Search for the cell housing the specified text and yield its (X, Y) center coordinate. 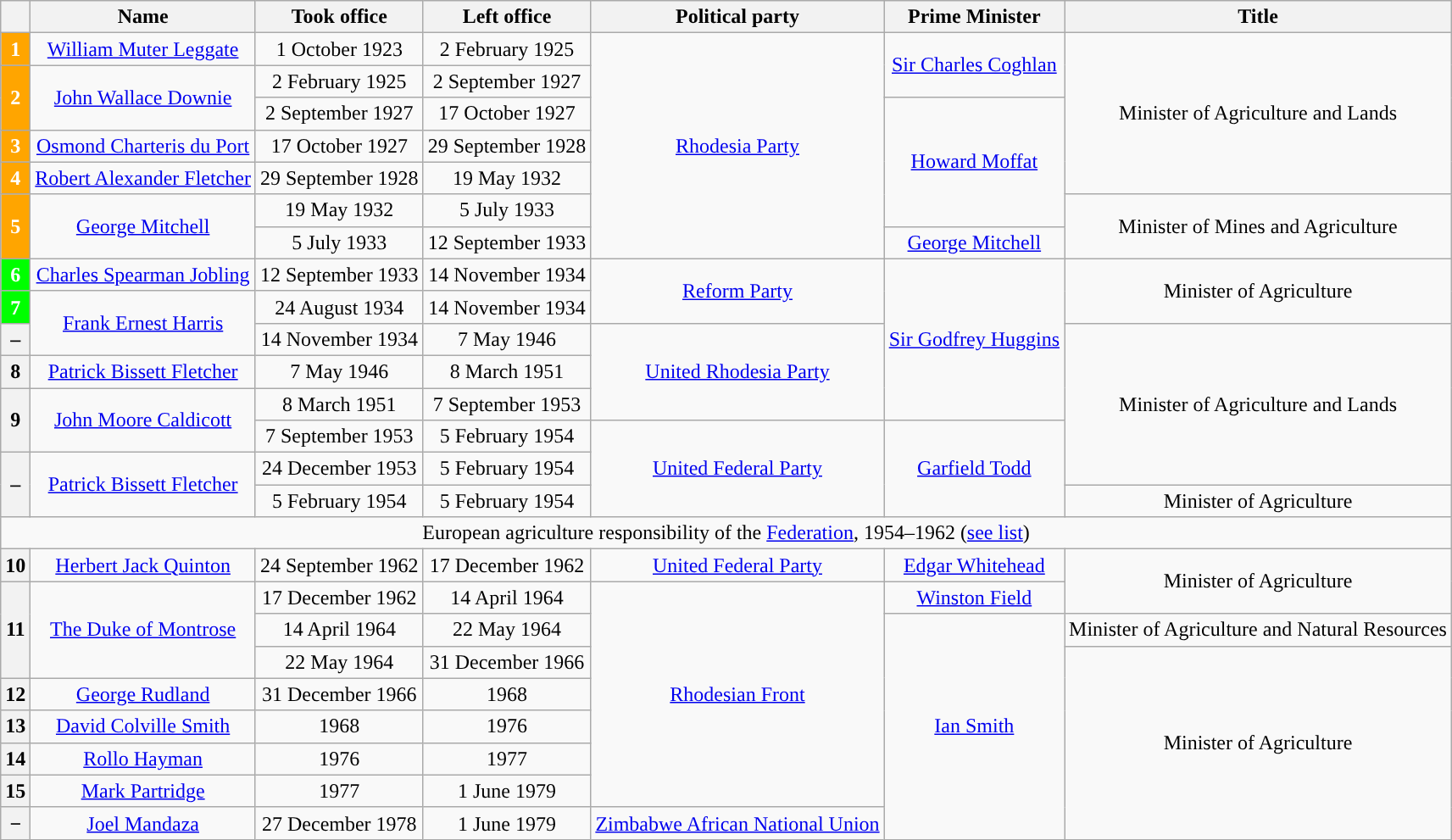
Osmond Charteris du Port (143, 146)
Sir Godfrey Huggins (974, 339)
Edgar Whitehead (974, 565)
United Rhodesia Party (737, 371)
Left office (507, 17)
3 (15, 146)
1 (15, 49)
Rollo Hayman (143, 759)
William Muter Leggate (143, 49)
John Moore Caldicott (143, 420)
Ian Smith (974, 726)
Joel Mandaza (143, 823)
Winston Field (974, 598)
Herbert Jack Quinton (143, 565)
Minister of Agriculture and Natural Resources (1258, 630)
Title (1258, 17)
Prime Minister (974, 17)
24 December 1953 (339, 469)
Zimbabwe African National Union (737, 823)
European agriculture responsibility of the Federation, 1954–1962 (see list) (726, 533)
Rhodesia Party (737, 146)
15 (15, 791)
Mark Partridge (143, 791)
11 (15, 630)
1 October 1923 (339, 49)
24 August 1934 (339, 307)
Garfield Todd (974, 469)
Political party (737, 17)
The Duke of Montrose (143, 630)
5 (15, 226)
2 (15, 97)
John Wallace Downie (143, 97)
George Rudland (143, 694)
Robert Alexander Fletcher (143, 178)
Charles Spearman Jobling (143, 275)
Name (143, 17)
13 (15, 726)
Sir Charles Coghlan (974, 65)
Frank Ernest Harris (143, 323)
4 (15, 178)
David Colville Smith (143, 726)
12 (15, 694)
− (15, 823)
Minister of Mines and Agriculture (1258, 226)
14 (15, 759)
7 (15, 307)
9 (15, 420)
Rhodesian Front (737, 694)
8 (15, 371)
24 September 1962 (339, 565)
10 (15, 565)
Howard Moffat (974, 162)
Reform Party (737, 291)
27 December 1978 (339, 823)
Took office (339, 17)
6 (15, 275)
